For the text-containing cell, return its midpoint in (x, y) coordinate format. 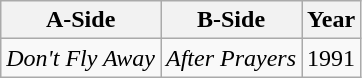
Year (332, 20)
B-Side (230, 20)
1991 (332, 58)
A-Side (81, 20)
Don't Fly Away (81, 58)
After Prayers (230, 58)
